From the cell containing the given text, extract its center point as (x, y) coordinate. 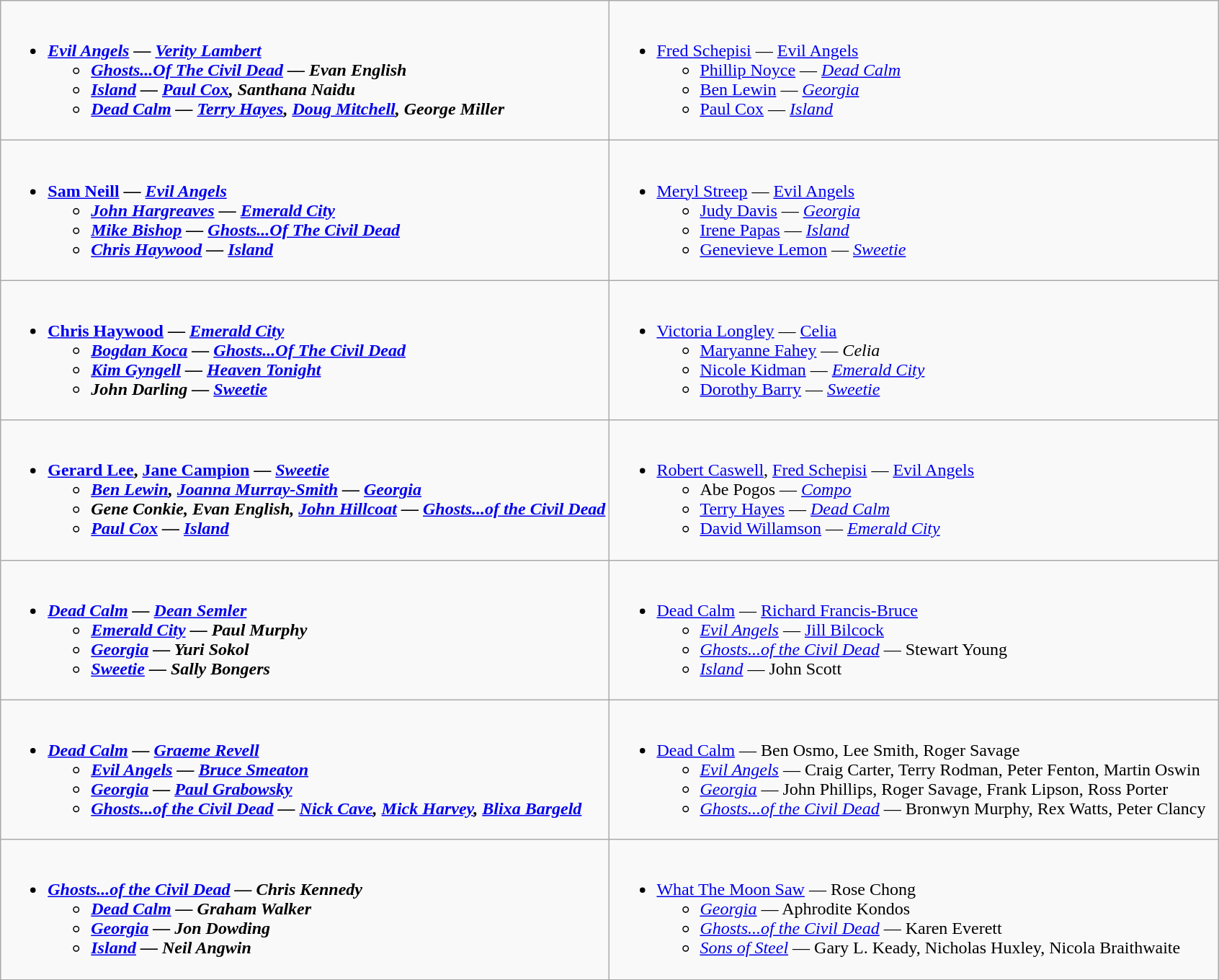
Victoria Longley — CeliaMaryanne Fahey — CeliaNicole Kidman — Emerald CityDorothy Barry — Sweetie (914, 350)
Chris Haywood — Emerald CityBogdan Koca — Ghosts...Of The Civil DeadKim Gyngell — Heaven TonightJohn Darling — Sweetie (305, 350)
Ghosts...of the Civil Dead — Chris KennedyDead Calm — Graham WalkerGeorgia — Jon DowdingIsland — Neil Angwin (305, 909)
Dead Calm — Dean SemlerEmerald City — Paul MurphyGeorgia — Yuri SokolSweetie — Sally Bongers (305, 630)
Meryl Streep — Evil AngelsJudy Davis — GeorgiaIrene Papas — IslandGenevieve Lemon — Sweetie (914, 210)
Dead Calm — Richard Francis-BruceEvil Angels — Jill BilcockGhosts...of the Civil Dead — Stewart YoungIsland — John Scott (914, 630)
Robert Caswell, Fred Schepisi — Evil AngelsAbe Pogos — CompoTerry Hayes — Dead CalmDavid Willamson — Emerald City (914, 490)
Fred Schepisi — Evil AngelsPhillip Noyce — Dead CalmBen Lewin — GeorgiaPaul Cox — Island (914, 71)
Sam Neill — Evil AngelsJohn Hargreaves — Emerald CityMike Bishop — Ghosts...Of The Civil DeadChris Haywood — Island (305, 210)
Dead Calm — Graeme RevellEvil Angels — Bruce SmeatonGeorgia — Paul GrabowskyGhosts...of the Civil Dead — Nick Cave, Mick Harvey, Blixa Bargeld (305, 770)
